Find where the given text appears and provide that cell's center as [x, y] coordinate. 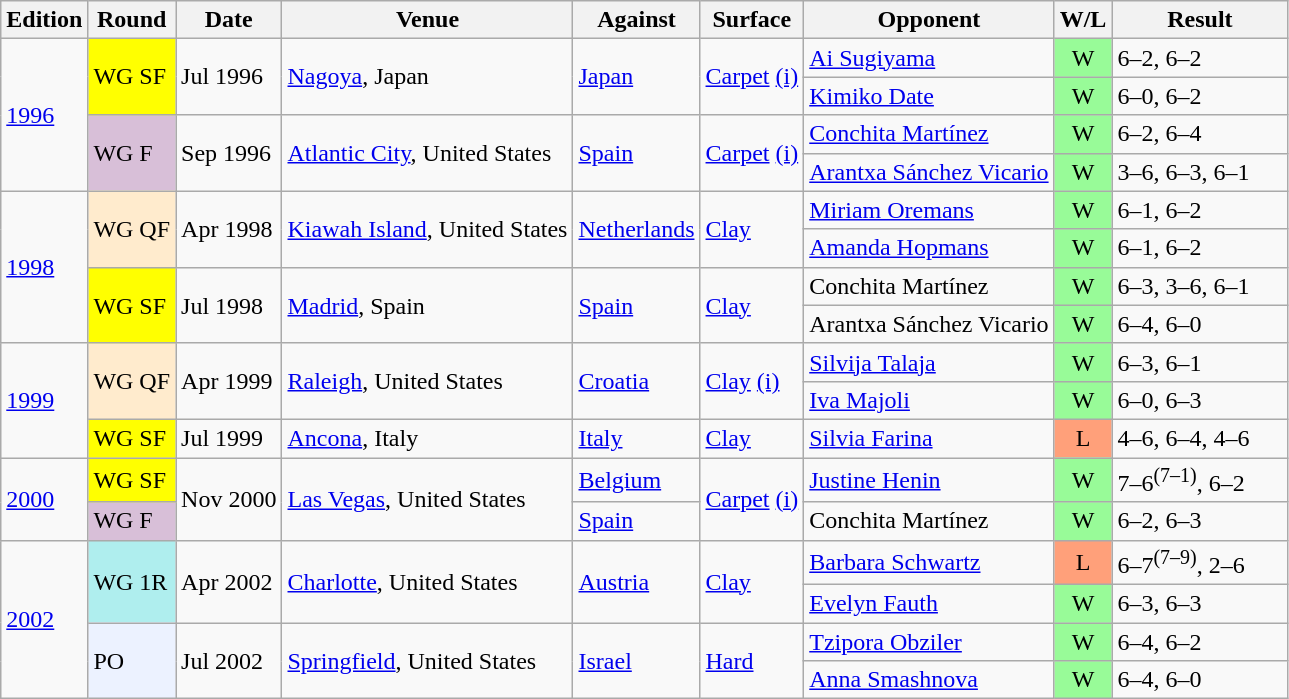
Croatia [636, 381]
Edition [44, 20]
6–2, 6–4 [1200, 134]
Opponent [929, 20]
PO [132, 661]
Austria [636, 582]
6–3, 3–6, 6–1 [1200, 286]
Jul 2002 [229, 661]
2002 [44, 620]
Belgium [636, 480]
WG 1R [132, 582]
Ai Sugiyama [929, 58]
Anna Smashnova [929, 680]
Iva Majoli [929, 400]
Date [229, 20]
2000 [44, 500]
Kimiko Date [929, 96]
6–0, 6–3 [1200, 400]
Round [132, 20]
Atlantic City, United States [428, 153]
6–7(7–9), 2–6 [1200, 562]
6–4, 6–2 [1200, 642]
6–2, 6–2 [1200, 58]
Barbara Schwartz [929, 562]
1998 [44, 267]
Against [636, 20]
Silvija Talaja [929, 362]
Tzipora Obziler [929, 642]
Jul 1998 [229, 305]
7–6(7–1), 6–2 [1200, 480]
Madrid, Spain [428, 305]
Las Vegas, United States [428, 500]
Sep 1996 [229, 153]
Clay (i) [752, 381]
Venue [428, 20]
Surface [752, 20]
6–0, 6–2 [1200, 96]
Jul 1996 [229, 77]
Apr 1998 [229, 229]
6–2, 6–3 [1200, 521]
Nov 2000 [229, 500]
Kiawah Island, United States [428, 229]
Justine Henin [929, 480]
1999 [44, 400]
Israel [636, 661]
Amanda Hopmans [929, 248]
6–3, 6–3 [1200, 604]
Japan [636, 77]
Netherlands [636, 229]
3–6, 6–3, 6–1 [1200, 172]
Silvia Farina [929, 438]
Result [1200, 20]
4–6, 6–4, 4–6 [1200, 438]
Italy [636, 438]
Apr 1999 [229, 381]
Raleigh, United States [428, 381]
Miriam Oremans [929, 210]
Hard [752, 661]
Apr 2002 [229, 582]
Charlotte, United States [428, 582]
Jul 1999 [229, 438]
Ancona, Italy [428, 438]
Evelyn Fauth [929, 604]
6–3, 6–1 [1200, 362]
W/L [1083, 20]
Nagoya, Japan [428, 77]
1996 [44, 115]
Springfield, United States [428, 661]
